Output the (X, Y) coordinate of the center of the cell containing the given text.  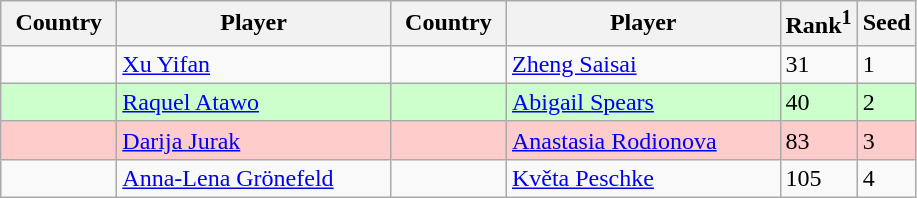
83 (818, 140)
Abigail Spears (643, 102)
Rank1 (818, 24)
Xu Yifan (254, 64)
4 (886, 178)
1 (886, 64)
Zheng Saisai (643, 64)
Květa Peschke (643, 178)
Anastasia Rodionova (643, 140)
Seed (886, 24)
31 (818, 64)
Darija Jurak (254, 140)
2 (886, 102)
Raquel Atawo (254, 102)
Anna-Lena Grönefeld (254, 178)
40 (818, 102)
105 (818, 178)
3 (886, 140)
